Capture the cell that displays the provided text and extract its [x, y] central coordinate. 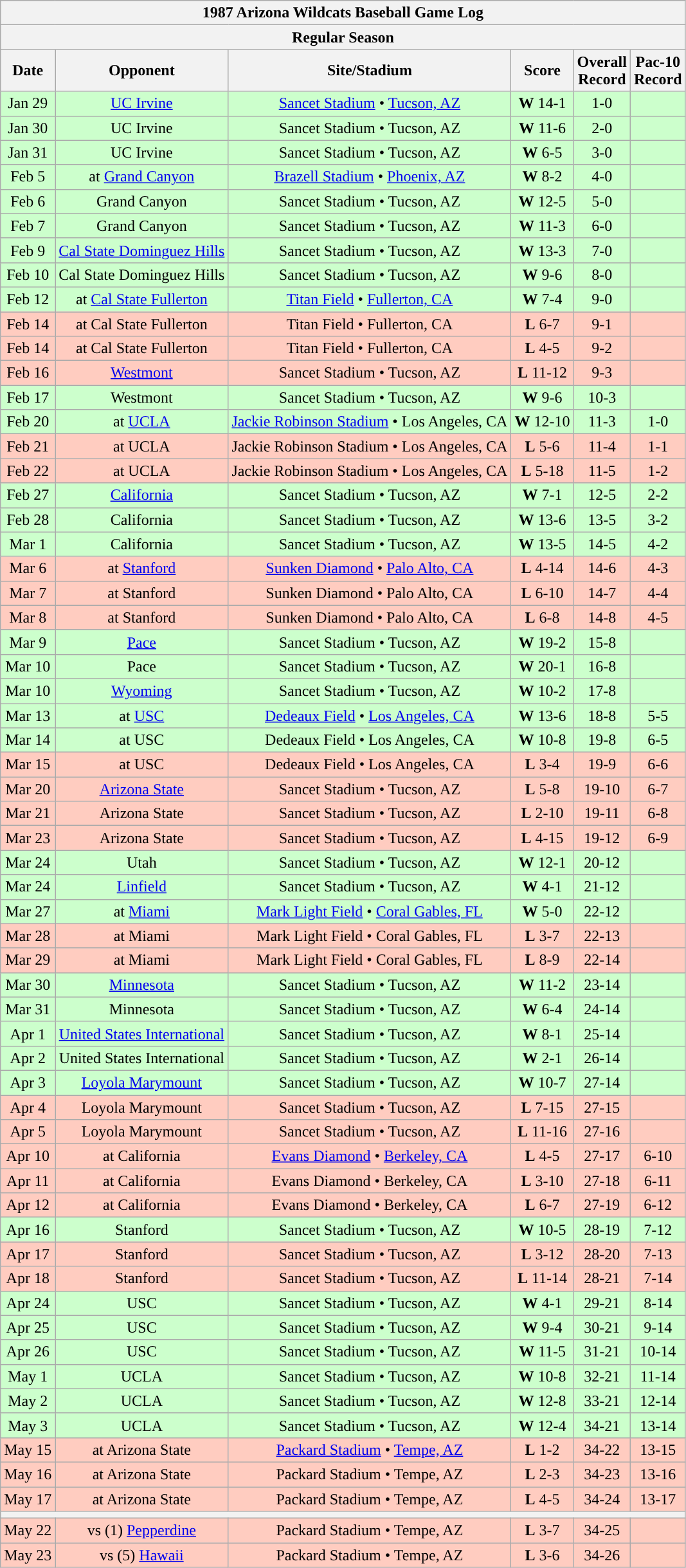
1987 Arizona Wildcats Baseball Game Log [343, 13]
vs (1) Pepperdine [141, 1531]
W 6-5 [543, 152]
W 6-4 [543, 1009]
Mar 8 [28, 617]
19-9 [602, 765]
3-2 [658, 520]
W 13-5 [543, 544]
Feb 12 [28, 299]
W 14-1 [543, 104]
Jan 31 [28, 152]
Apr 3 [28, 1082]
Mar 23 [28, 838]
21-12 [602, 887]
W 9-4 [543, 1327]
W 11-3 [543, 226]
L 4-15 [543, 838]
Feb 22 [28, 471]
W 2-1 [543, 1058]
OverallRecord [602, 71]
14-7 [602, 593]
May 3 [28, 1425]
Jan 30 [28, 128]
5-0 [602, 201]
Mar 27 [28, 911]
27-14 [602, 1082]
20-12 [602, 862]
Opponent [141, 71]
L 11-16 [543, 1132]
13-16 [658, 1474]
17-8 [602, 691]
W 8-2 [543, 177]
6-5 [658, 740]
Apr 5 [28, 1132]
Mar 31 [28, 1009]
W 10-5 [543, 1230]
Mar 9 [28, 642]
22-14 [602, 960]
6-9 [658, 838]
6-8 [658, 814]
May 1 [28, 1376]
Apr 2 [28, 1058]
27-16 [602, 1132]
W 10-2 [543, 691]
Mar 6 [28, 569]
W 12-5 [543, 201]
32-21 [602, 1376]
L 11-12 [543, 373]
Site/Stadium [370, 71]
W 20-1 [543, 666]
5-5 [658, 716]
Apr 24 [28, 1303]
Apr 4 [28, 1107]
34-21 [602, 1425]
4-3 [658, 569]
4-2 [658, 544]
2-0 [602, 128]
W 12-1 [543, 862]
6-6 [658, 765]
26-14 [602, 1058]
W 11-6 [543, 128]
L 5-8 [543, 789]
34-26 [602, 1555]
Score [543, 71]
4-4 [658, 593]
L 3-6 [543, 1555]
27-19 [602, 1205]
vs (5) Hawaii [141, 1555]
W 7-4 [543, 299]
24-14 [602, 1009]
12-14 [658, 1401]
Apr 11 [28, 1181]
Mar 30 [28, 985]
13-17 [658, 1499]
May 17 [28, 1499]
W 7-1 [543, 495]
3-0 [602, 152]
6-10 [658, 1156]
Mar 1 [28, 544]
9-1 [602, 324]
1-1 [658, 446]
11-3 [602, 422]
L 2-10 [543, 814]
19-10 [602, 789]
L 8-9 [543, 960]
W 11-5 [543, 1352]
34-24 [602, 1499]
Mar 13 [28, 716]
W 19-2 [543, 642]
6-7 [658, 789]
34-22 [602, 1450]
Linfield [141, 887]
Apr 17 [28, 1254]
W 5-0 [543, 911]
L 5-18 [543, 471]
19-8 [602, 740]
11-5 [602, 471]
18-8 [602, 716]
May 15 [28, 1450]
9-14 [658, 1327]
25-14 [602, 1034]
4-5 [658, 617]
27-15 [602, 1107]
7-14 [658, 1279]
W 12-10 [543, 422]
30-21 [602, 1327]
4-0 [602, 177]
L 3-10 [543, 1181]
Mar 14 [28, 740]
Mar 28 [28, 936]
27-18 [602, 1181]
22-13 [602, 936]
Apr 25 [28, 1327]
Pac-10Record [658, 71]
L 5-6 [543, 446]
Feb 20 [28, 422]
13-15 [658, 1450]
11-4 [602, 446]
Mar 15 [28, 765]
W 10-7 [543, 1082]
Feb 6 [28, 201]
Feb 21 [28, 446]
Wyoming [141, 691]
27-17 [602, 1156]
19-12 [602, 838]
Feb 16 [28, 373]
L 3-12 [543, 1254]
Mar 21 [28, 814]
2-2 [658, 495]
L 11-14 [543, 1279]
May 23 [28, 1555]
Feb 10 [28, 275]
May 2 [28, 1401]
Regular Season [343, 37]
11-14 [658, 1376]
14-6 [602, 569]
16-8 [602, 666]
Feb 7 [28, 226]
28-20 [602, 1254]
31-21 [602, 1352]
7-0 [602, 250]
Date [28, 71]
28-21 [602, 1279]
13-14 [658, 1425]
L 3-4 [543, 765]
May 16 [28, 1474]
Apr 16 [28, 1230]
8-0 [602, 275]
33-21 [602, 1401]
6-11 [658, 1181]
Mar 29 [28, 960]
Brazell Stadium • Phoenix, AZ [370, 177]
Mar 7 [28, 593]
10-3 [602, 397]
Apr 18 [28, 1279]
L 7-15 [543, 1107]
7-12 [658, 1230]
Feb 28 [28, 520]
Apr 10 [28, 1156]
19-11 [602, 814]
8-14 [658, 1303]
Apr 26 [28, 1352]
W 12-4 [543, 1425]
12-5 [602, 495]
L 6-10 [543, 593]
15-8 [602, 642]
9-2 [602, 349]
Feb 5 [28, 177]
W 12-8 [543, 1401]
L 2-3 [543, 1474]
Mar 20 [28, 789]
Utah [141, 862]
L 4-14 [543, 569]
L 6-8 [543, 617]
13-5 [602, 520]
Feb 9 [28, 250]
34-23 [602, 1474]
Jan 29 [28, 104]
at Grand Canyon [141, 177]
14-5 [602, 544]
Feb 27 [28, 495]
1-2 [658, 471]
29-21 [602, 1303]
May 22 [28, 1531]
W 8-1 [543, 1034]
W 13-3 [543, 250]
Apr 1 [28, 1034]
6-0 [602, 226]
Feb 17 [28, 397]
22-12 [602, 911]
6-12 [658, 1205]
14-8 [602, 617]
23-14 [602, 985]
10-14 [658, 1352]
9-3 [602, 373]
L 1-2 [543, 1450]
34-25 [602, 1531]
9-0 [602, 299]
W 11-2 [543, 985]
7-13 [658, 1254]
Apr 12 [28, 1205]
28-19 [602, 1230]
